Capture the cell that displays the provided text and extract its [X, Y] central coordinate. 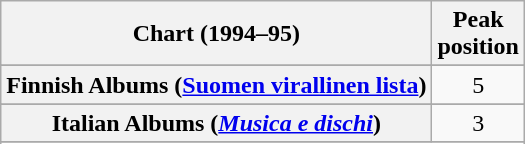
Chart (1994–95) [216, 34]
Italian Albums (Musica e dischi) [216, 123]
5 [478, 85]
Peakposition [478, 34]
3 [478, 123]
Finnish Albums (Suomen virallinen lista) [216, 85]
